Determine the [x, y] coordinate at the center of the cell enclosing the given text.  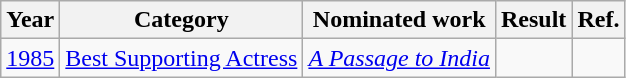
Best Supporting Actress [182, 58]
Year [30, 20]
Ref. [598, 20]
Category [182, 20]
1985 [30, 58]
A Passage to India [400, 58]
Nominated work [400, 20]
Result [533, 20]
